Detect which cell encompasses the target text, then output its [X, Y] center coordinate. 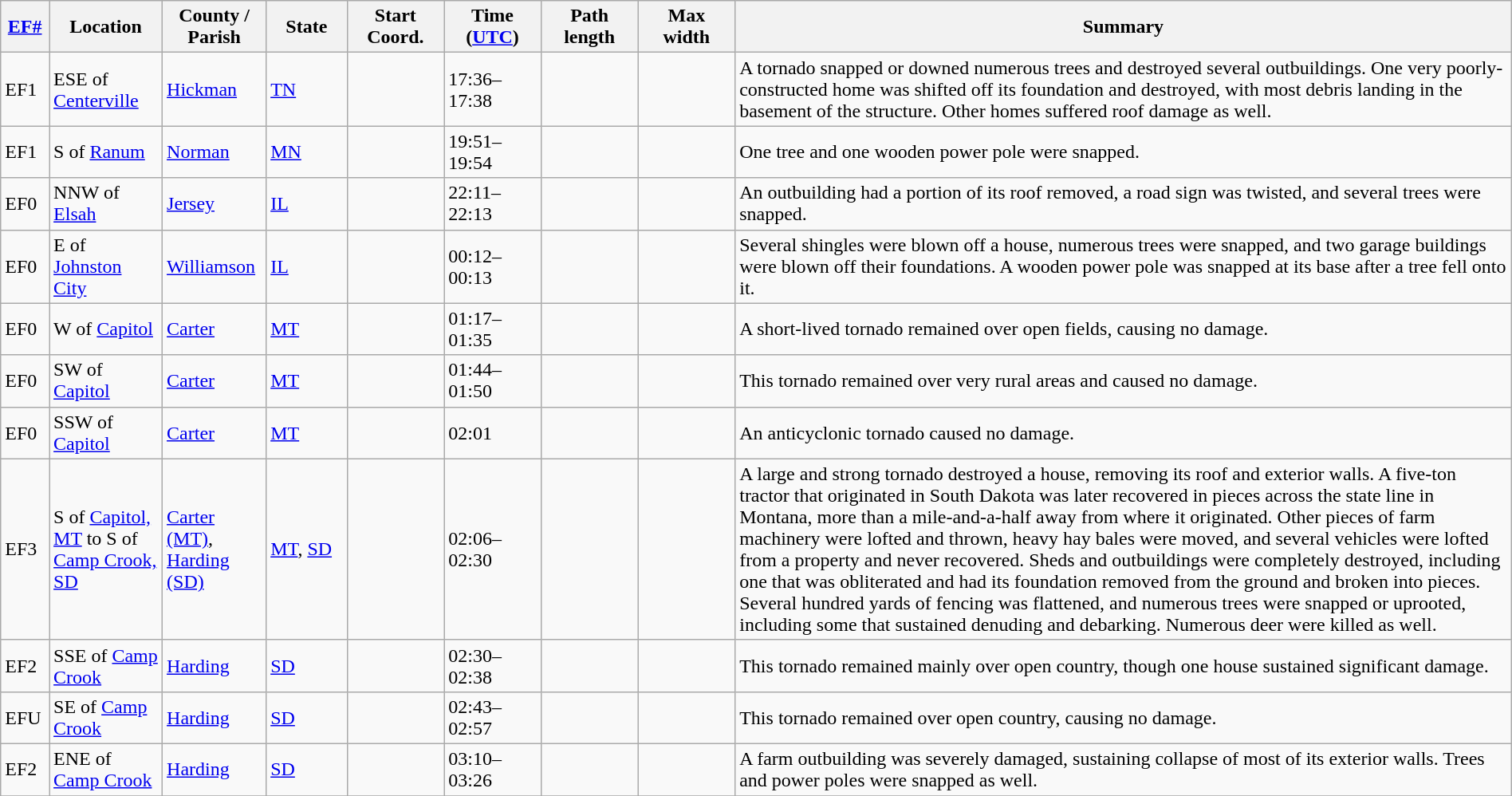
Norman [215, 152]
Location [106, 27]
00:12–00:13 [493, 266]
SSW of Capitol [106, 432]
NNW of Elsah [106, 204]
An anticyclonic tornado caused no damage. [1124, 432]
MN [306, 152]
19:51–19:54 [493, 152]
SW of Capitol [106, 381]
EFU [26, 718]
02:01 [493, 432]
Path length [589, 27]
02:06–02:30 [493, 549]
Williamson [215, 266]
MT, SD [306, 549]
01:17–01:35 [493, 329]
S of Ranum [106, 152]
A short-lived tornado remained over open fields, causing no damage. [1124, 329]
A farm outbuilding was severely damaged, sustaining collapse of most of its exterior walls. Trees and power poles were snapped as well. [1124, 769]
County / Parish [215, 27]
Time (UTC) [493, 27]
Hickman [215, 89]
SSE of Camp Crook [106, 665]
22:11–22:13 [493, 204]
E of Johnston City [106, 266]
ESE of Centerville [106, 89]
Carter (MT), Harding (SD) [215, 549]
Max width [687, 27]
This tornado remained mainly over open country, though one house sustained significant damage. [1124, 665]
EF3 [26, 549]
W of Capitol [106, 329]
This tornado remained over open country, causing no damage. [1124, 718]
02:43–02:57 [493, 718]
S of Capitol, MT to S of Camp Crook, SD [106, 549]
State [306, 27]
SE of Camp Crook [106, 718]
01:44–01:50 [493, 381]
This tornado remained over very rural areas and caused no damage. [1124, 381]
One tree and one wooden power pole were snapped. [1124, 152]
EF# [26, 27]
03:10–03:26 [493, 769]
Start Coord. [396, 27]
TN [306, 89]
An outbuilding had a portion of its roof removed, a road sign was twisted, and several trees were snapped. [1124, 204]
Summary [1124, 27]
Jersey [215, 204]
17:36–17:38 [493, 89]
ENE of Camp Crook [106, 769]
02:30–02:38 [493, 665]
